From the cell containing the given text, extract its center point as (x, y) coordinate. 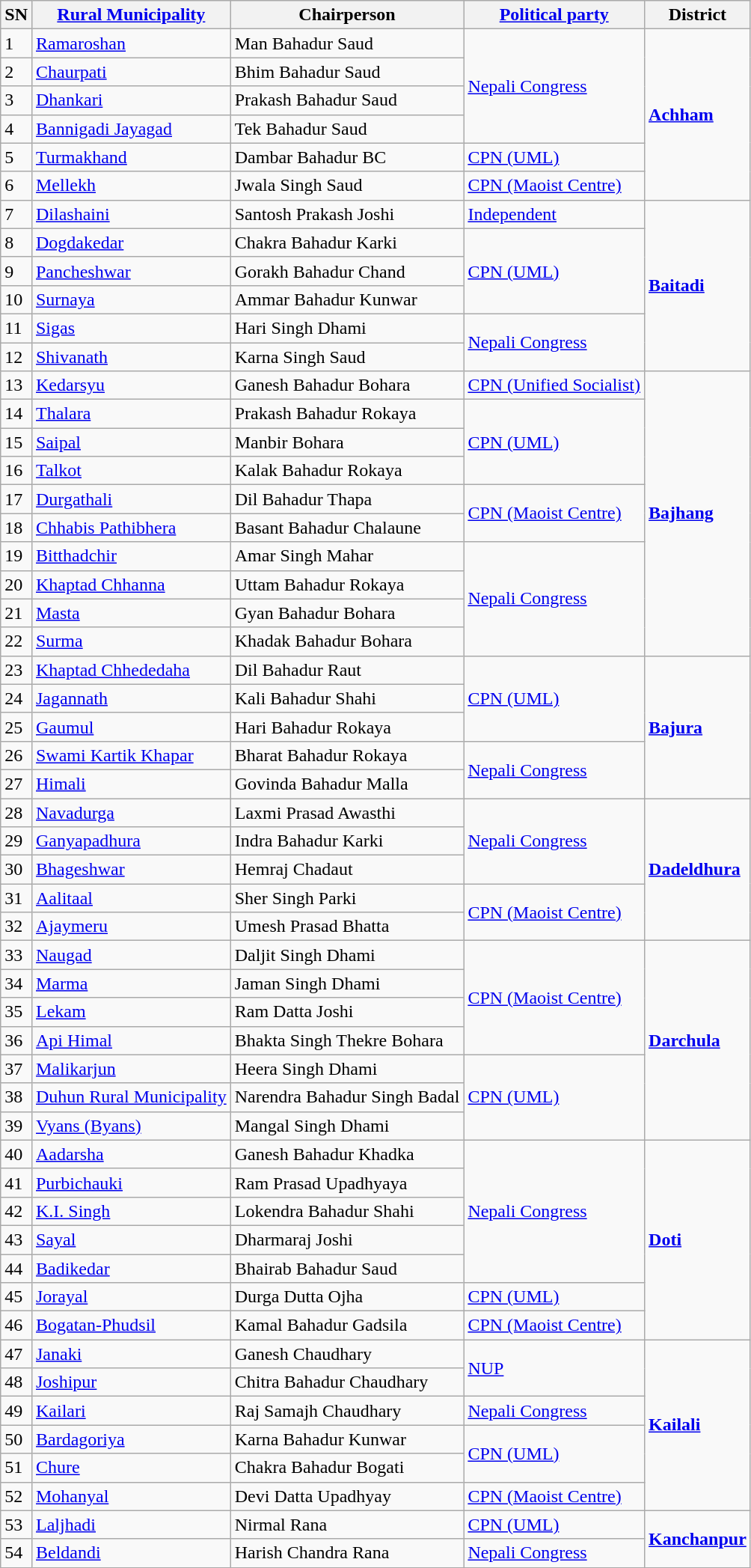
Gorakh Bahadur Chand (347, 271)
Aadarsha (131, 1154)
27 (16, 784)
Mohanyal (131, 1496)
4 (16, 129)
Kailari (131, 1411)
50 (16, 1439)
12 (16, 357)
48 (16, 1382)
Darchula (698, 1040)
Bannigadi Jayagad (131, 129)
Shivanath (131, 357)
Devi Datta Upadhyay (347, 1496)
Turmakhand (131, 157)
Chure (131, 1468)
Durga Dutta Ojha (347, 1297)
29 (16, 841)
Ajaymeru (131, 927)
Ganesh Chaudhary (347, 1354)
Navadurga (131, 812)
Jaman Singh Dhami (347, 983)
33 (16, 955)
Janaki (131, 1354)
Kanchanpur (698, 1539)
Thalara (131, 414)
26 (16, 755)
2 (16, 72)
16 (16, 471)
Hemraj Chadaut (347, 870)
40 (16, 1154)
Laxmi Prasad Awasthi (347, 812)
53 (16, 1525)
Ramaroshan (131, 43)
Badikedar (131, 1269)
Chakra Bahadur Bogati (347, 1468)
Sayal (131, 1239)
37 (16, 1069)
23 (16, 670)
Bharat Bahadur Rokaya (347, 755)
Bhakta Singh Thekre Bohara (347, 1040)
3 (16, 100)
Chaurpati (131, 72)
28 (16, 812)
Chhabis Pathibhera (131, 528)
22 (16, 641)
Kamal Bahadur Gadsila (347, 1326)
Kalak Bahadur Rokaya (347, 471)
11 (16, 328)
Marma (131, 983)
Prakash Bahadur Rokaya (347, 414)
25 (16, 727)
Dharmaraj Joshi (347, 1239)
39 (16, 1126)
Kailali (698, 1425)
43 (16, 1239)
Amar Singh Mahar (347, 556)
Chitra Bahadur Chaudhary (347, 1382)
Bajhang (698, 513)
Kedarsyu (131, 385)
Harish Chandra Rana (347, 1553)
Baitadi (698, 285)
Aalitaal (131, 898)
Hari Bahadur Rokaya (347, 727)
10 (16, 299)
Heera Singh Dhami (347, 1069)
Dhankari (131, 100)
15 (16, 442)
Ganesh Bahadur Khadka (347, 1154)
Rural Municipality (131, 15)
Gyan Bahadur Bohara (347, 613)
Bhairab Bahadur Saud (347, 1269)
Bhageshwar (131, 870)
7 (16, 214)
17 (16, 499)
Laljhadi (131, 1525)
9 (16, 271)
13 (16, 385)
35 (16, 1012)
8 (16, 242)
47 (16, 1354)
Bajura (698, 727)
20 (16, 585)
Dilashaini (131, 214)
Khaptad Chhededaha (131, 670)
Pancheshwar (131, 271)
Karna Bahadur Kunwar (347, 1439)
34 (16, 983)
Indra Bahadur Karki (347, 841)
Tek Bahadur Saud (347, 129)
Umesh Prasad Bhatta (347, 927)
31 (16, 898)
CPN (Unified Socialist) (554, 385)
Political party (554, 15)
Malikarjun (131, 1069)
Himali (131, 784)
Surma (131, 641)
49 (16, 1411)
Swami Kartik Khapar (131, 755)
42 (16, 1211)
Kali Bahadur Shahi (347, 698)
54 (16, 1553)
Bardagoriya (131, 1439)
Dogdakedar (131, 242)
Gaumul (131, 727)
Ram Datta Joshi (347, 1012)
Daljit Singh Dhami (347, 955)
Bitthadchir (131, 556)
Api Himal (131, 1040)
Beldandi (131, 1553)
19 (16, 556)
Govinda Bahadur Malla (347, 784)
Purbichauki (131, 1183)
Jagannath (131, 698)
Naugad (131, 955)
Lokendra Bahadur Shahi (347, 1211)
Talkot (131, 471)
Bogatan-Phudsil (131, 1326)
Saipal (131, 442)
Independent (554, 214)
30 (16, 870)
Jorayal (131, 1297)
46 (16, 1326)
Hari Singh Dhami (347, 328)
K.I. Singh (131, 1211)
Ganesh Bahadur Bohara (347, 385)
Duhun Rural Municipality (131, 1097)
Karna Singh Saud (347, 357)
5 (16, 157)
Joshipur (131, 1382)
Manbir Bohara (347, 442)
Man Bahadur Saud (347, 43)
6 (16, 186)
Ammar Bahadur Kunwar (347, 299)
Dadeldhura (698, 869)
Chairperson (347, 15)
Dil Bahadur Raut (347, 670)
Dambar Bahadur BC (347, 157)
Lekam (131, 1012)
44 (16, 1269)
Khaptad Chhanna (131, 585)
NUP (554, 1368)
Mellekh (131, 186)
Masta (131, 613)
Prakash Bahadur Saud (347, 100)
SN (16, 15)
36 (16, 1040)
14 (16, 414)
Nirmal Rana (347, 1525)
Surnaya (131, 299)
Sher Singh Parki (347, 898)
21 (16, 613)
Basant Bahadur Chalaune (347, 528)
Santosh Prakash Joshi (347, 214)
Uttam Bahadur Rokaya (347, 585)
Raj Samajh Chaudhary (347, 1411)
Jwala Singh Saud (347, 186)
District (698, 15)
Chakra Bahadur Karki (347, 242)
32 (16, 927)
18 (16, 528)
Vyans (Byans) (131, 1126)
Mangal Singh Dhami (347, 1126)
Dil Bahadur Thapa (347, 499)
Narendra Bahadur Singh Badal (347, 1097)
Sigas (131, 328)
51 (16, 1468)
Ganyapadhura (131, 841)
Achham (698, 115)
52 (16, 1496)
41 (16, 1183)
24 (16, 698)
Khadak Bahadur Bohara (347, 641)
Doti (698, 1239)
Bhim Bahadur Saud (347, 72)
Ram Prasad Upadhyaya (347, 1183)
38 (16, 1097)
45 (16, 1297)
Durgathali (131, 499)
1 (16, 43)
